Output the [x, y] coordinate of the center of the cell containing the given text.  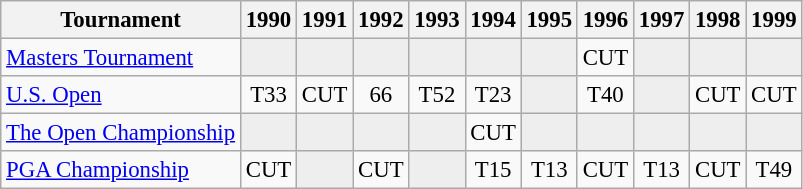
Masters Tournament [121, 58]
T33 [268, 95]
1994 [493, 20]
T40 [605, 95]
T49 [774, 170]
T23 [493, 95]
1993 [437, 20]
U.S. Open [121, 95]
1999 [774, 20]
Tournament [121, 20]
T15 [493, 170]
1991 [325, 20]
1990 [268, 20]
The Open Championship [121, 133]
PGA Championship [121, 170]
1997 [661, 20]
T52 [437, 95]
1998 [718, 20]
1996 [605, 20]
1995 [549, 20]
66 [381, 95]
1992 [381, 20]
